Extract the (X, Y) coordinate from the center of the cell holding the provided text.  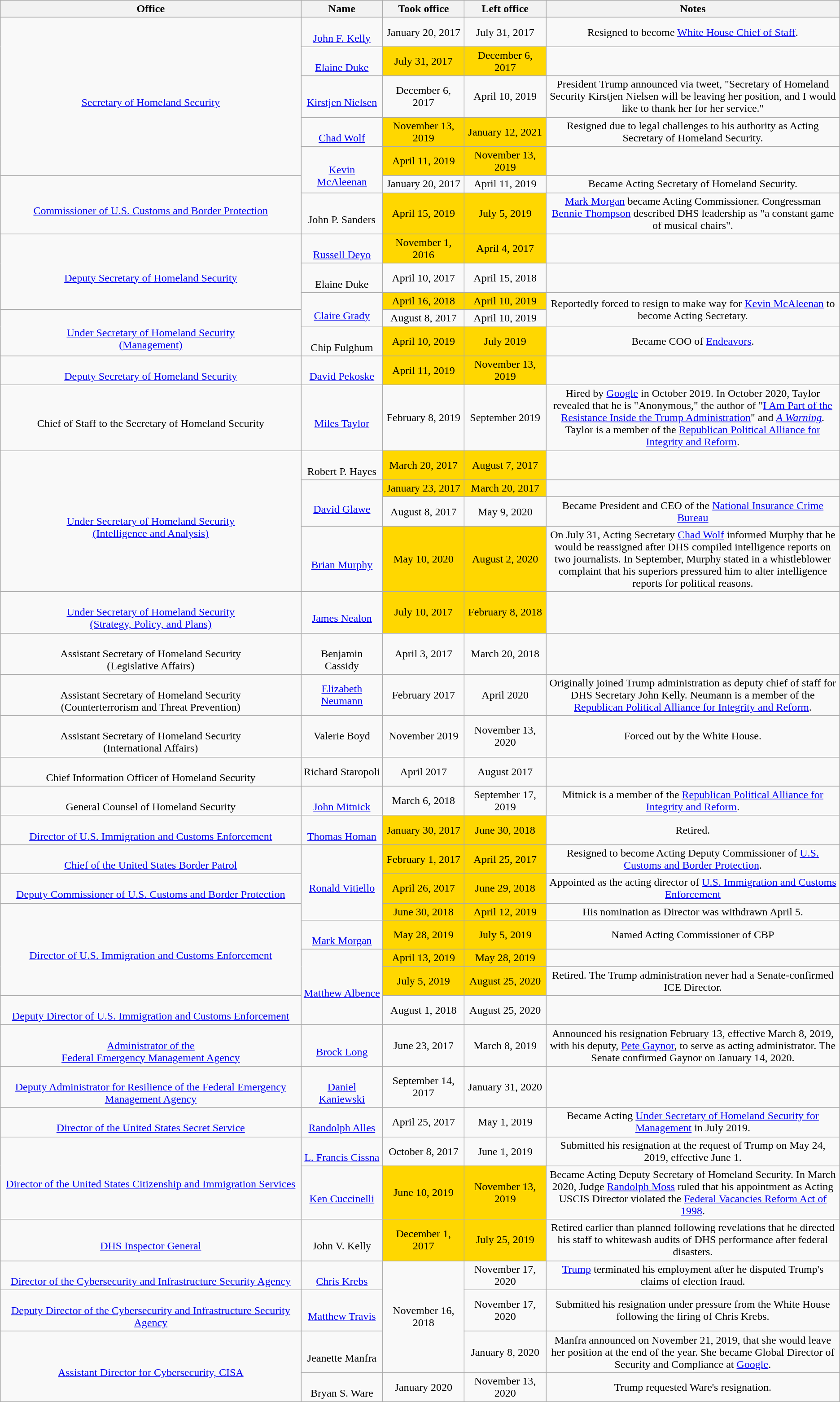
Mark Morgan became Acting Commissioner. Congressman Bennie Thompson described DHS leadership as "a constant game of musical chairs". (693, 213)
Miles Taylor (342, 418)
Matthew Albence (342, 987)
Became Acting Under Secretary of Homeland Security for Management in July 2019. (693, 1122)
Office (151, 9)
Robert P. Hayes (342, 465)
Randolph Alles (342, 1122)
January 12, 2021 (505, 132)
John V. Kelly (342, 1240)
September 14, 2017 (424, 1087)
Deputy Director of the Cybersecurity and Infrastructure Security Agency (151, 1310)
May 9, 2020 (505, 512)
Daniel Kaniewski (342, 1087)
July 2019 (505, 341)
July 25, 2019 (505, 1240)
Commissioner of U.S. Customs and Border Protection (151, 205)
November 1, 2016 (424, 249)
January 31, 2020 (505, 1087)
Trump terminated his employment after he disputed Trump's claims of election fraud. (693, 1275)
Became President and CEO of the National Insurance Crime Bureau (693, 512)
Secretary of Homeland Security (151, 97)
Name (342, 9)
John F. Kelly (342, 32)
January 2020 (424, 1387)
James Nealon (342, 612)
January 23, 2017 (424, 488)
Reportedly forced to resign to make way for Kevin McAleenan to become Acting Secretary. (693, 309)
February 8, 2018 (505, 612)
Under Secretary of Homeland Security(Intelligence and Analysis) (151, 521)
Russell Deyo (342, 249)
Mitnick is a member of the Republican Political Alliance for Integrity and Reform. (693, 801)
Deputy Commissioner of U.S. Customs and Border Protection (151, 888)
May 10, 2020 (424, 559)
Benjamin Cassidy (342, 654)
Ronald Vitiello (342, 882)
Valerie Boyd (342, 736)
February 8, 2019 (424, 418)
General Counsel of Homeland Security (151, 801)
Became Acting Secretary of Homeland Security. (693, 184)
June 1, 2019 (505, 1151)
November 16, 2018 (424, 1316)
Under Secretary of Homeland Security(Management) (151, 332)
April 10, 2017 (424, 277)
Kirstjen Nielsen (342, 97)
Retired earlier than planned following revelations that he directed his staff to whitewash audits of DHS performance after federal disasters. (693, 1240)
May 1, 2019 (505, 1122)
Named Acting Commissioner of CBP (693, 935)
April 12, 2019 (505, 912)
April 26, 2017 (424, 888)
Claire Grady (342, 309)
April 2020 (505, 695)
Mark Morgan (342, 935)
Brian Murphy (342, 559)
February 2017 (424, 695)
Chris Krebs (342, 1275)
February 1, 2017 (424, 859)
September 2019 (505, 418)
Director of the United States Citizenship and Immigration Services (151, 1178)
Kevin McAleenan (342, 170)
January 30, 2017 (424, 830)
Retired. (693, 830)
July 10, 2017 (424, 612)
October 8, 2017 (424, 1151)
DHS Inspector General (151, 1240)
Brock Long (342, 1046)
Assistant Secretary of Homeland Security(Legislative Affairs) (151, 654)
August 1, 2018 (424, 1010)
April 3, 2017 (424, 654)
Administrator of theFederal Emergency Management Agency (151, 1046)
Took office (424, 9)
Assistant Secretary of Homeland Security(International Affairs) (151, 736)
December 1, 2017 (424, 1240)
Richard Staropoli (342, 771)
Director of the United States Secret Service (151, 1122)
April 16, 2018 (424, 301)
April 15, 2018 (505, 277)
Chief of Staff to the Secretary of Homeland Security (151, 418)
April 2017 (424, 771)
March 8, 2019 (505, 1046)
Thomas Homan (342, 830)
Chip Fulghum (342, 341)
August 2, 2020 (505, 559)
David Glawe (342, 503)
John Mitnick (342, 801)
Chad Wolf (342, 132)
Chief Information Officer of Homeland Security (151, 771)
David Pekoske (342, 371)
March 6, 2018 (424, 801)
Deputy Administrator for Resilience of the Federal Emergency Management Agency (151, 1087)
Notes (693, 9)
June 23, 2017 (424, 1046)
Forced out by the White House. (693, 736)
April 4, 2017 (505, 249)
Submitted his resignation under pressure from the White House following the firing of Chris Krebs. (693, 1310)
Resigned to become White House Chief of Staff. (693, 32)
Assistant Secretary of Homeland Security(Counterterrorism and Threat Prevention) (151, 695)
June 10, 2019 (424, 1192)
April 13, 2019 (424, 958)
Chief of the United States Border Patrol (151, 859)
August 7, 2017 (505, 465)
Deputy Director of U.S. Immigration and Customs Enforcement (151, 1010)
Director of the Cybersecurity and Infrastructure Security Agency (151, 1275)
Submitted his resignation at the request of Trump on May 24, 2019, effective June 1. (693, 1151)
His nomination as Director was withdrawn April 5. (693, 912)
John P. Sanders (342, 213)
Became COO of Endeavors. (693, 341)
March 20, 2018 (505, 654)
Appointed as the acting director of U.S. Immigration and Customs Enforcement (693, 888)
Jeanette Manfra (342, 1352)
Retired. The Trump administration never had a Senate-confirmed ICE Director. (693, 981)
Bryan S. Ware (342, 1387)
Left office (505, 9)
January 8, 2020 (505, 1352)
Assistant Director for Cybersecurity, CISA (151, 1367)
June 29, 2018 (505, 888)
Resigned due to legal challenges to his authority as Acting Secretary of Homeland Security. (693, 132)
Elizabeth Neumann (342, 695)
September 17, 2019 (505, 801)
April 15, 2019 (424, 213)
November 2019 (424, 736)
Resigned to become Acting Deputy Commissioner of U.S. Customs and Border Protection. (693, 859)
Matthew Travis (342, 1310)
Trump requested Ware's resignation. (693, 1387)
Ken Cuccinelli (342, 1192)
August 2017 (505, 771)
L. Francis Cissna (342, 1151)
Under Secretary of Homeland Security(Strategy, Policy, and Plans) (151, 612)
